Pinpoint the cell where the given text exists, returning its (X, Y) midpoint coordinate. 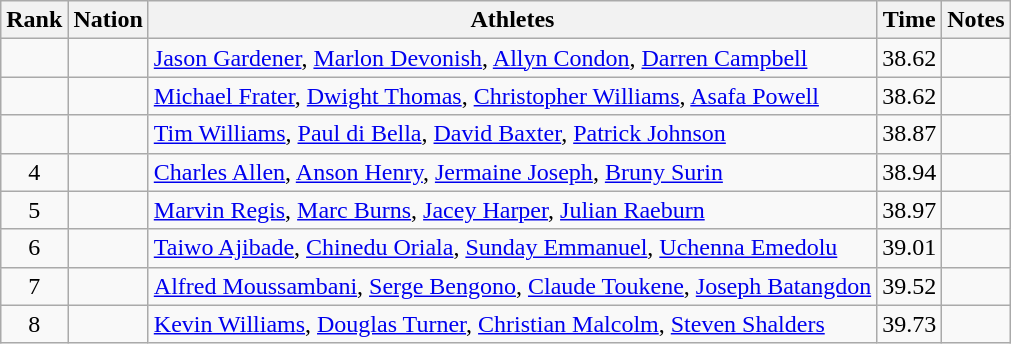
8 (34, 324)
Tim Williams, Paul di Bella, David Baxter, Patrick Johnson (512, 134)
Alfred Moussambani, Serge Bengono, Claude Toukene, Joseph Batangdon (512, 286)
39.73 (910, 324)
Charles Allen, Anson Henry, Jermaine Joseph, Bruny Surin (512, 172)
Taiwo Ajibade, Chinedu Oriala, Sunday Emmanuel, Uchenna Emedolu (512, 248)
4 (34, 172)
Marvin Regis, Marc Burns, Jacey Harper, Julian Raeburn (512, 210)
Athletes (512, 20)
7 (34, 286)
Rank (34, 20)
39.01 (910, 248)
39.52 (910, 286)
38.87 (910, 134)
6 (34, 248)
Notes (976, 20)
Michael Frater, Dwight Thomas, Christopher Williams, Asafa Powell (512, 96)
38.97 (910, 210)
Jason Gardener, Marlon Devonish, Allyn Condon, Darren Campbell (512, 58)
Time (910, 20)
Nation (108, 20)
Kevin Williams, Douglas Turner, Christian Malcolm, Steven Shalders (512, 324)
38.94 (910, 172)
5 (34, 210)
